Scan for the cell matching the given text and deliver its [X, Y] coordinate at center. 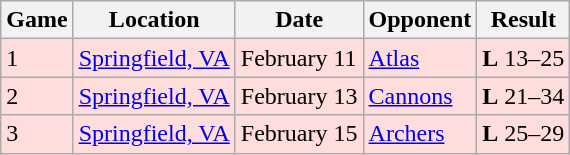
3 [37, 134]
Location [154, 20]
February 15 [299, 134]
February 13 [299, 96]
1 [37, 58]
2 [37, 96]
Archers [420, 134]
L 21–34 [524, 96]
February 11 [299, 58]
Atlas [420, 58]
Opponent [420, 20]
Result [524, 20]
Game [37, 20]
Cannons [420, 96]
Date [299, 20]
L 25–29 [524, 134]
L 13–25 [524, 58]
